Find where the given text appears and provide that cell's center as (X, Y) coordinate. 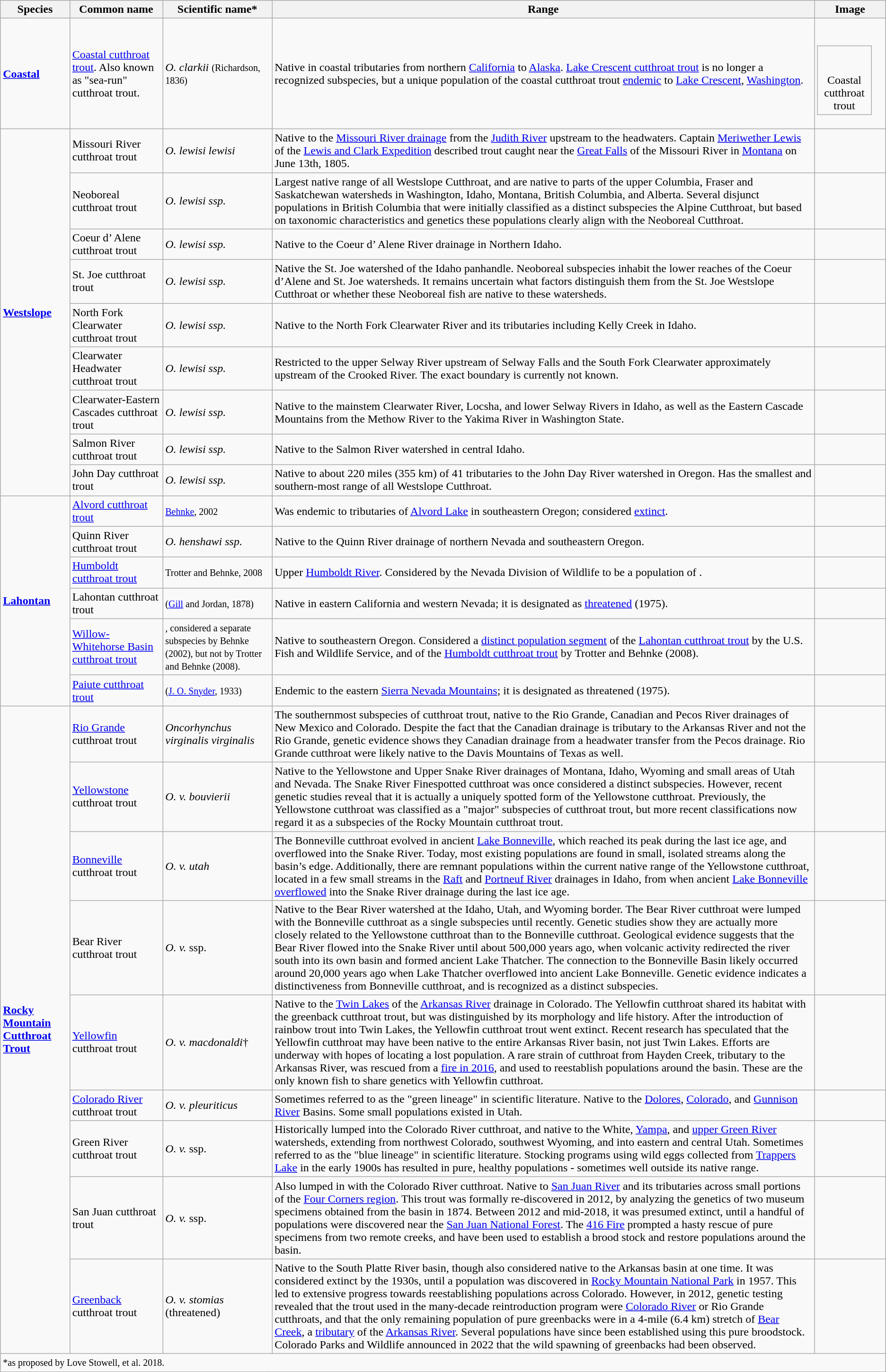
O. v. stomias (threatened) (218, 1306)
*as proposed by Love Stowell, et al. 2018. (443, 1363)
O. v. pleuriticus (218, 1106)
O. v. bouvierii (218, 797)
Native to the North Fork Clearwater River and its tributaries including Kelly Creek in Idaho. (543, 325)
Quinn River cutthroat trout (116, 541)
Coeur d’ Alene cutthroat trout (116, 244)
Trotter and Behnke, 2008 (218, 573)
Green River cutthroat trout (116, 1149)
Species (35, 9)
Willow-Whitehorse Basin cutthroat trout (116, 646)
Alvord cutthroat trout (116, 511)
Image (850, 9)
Humboldt cutthroat trout (116, 573)
Native in eastern California and western Nevada; it is designated as threatened (1975). (543, 603)
, considered a separate subspecies by Behnke (2002), but not by Trotter and Behnke (2008). (218, 646)
Neoboreal cutthroat trout (116, 201)
Bear River cutthroat trout (116, 948)
O. v. macdonaldi† (218, 1043)
Rio Grande cutthroat trout (116, 734)
Lahontan cutthroat trout (116, 603)
Coastal (35, 74)
O. clarkii (Richardson, 1836) (218, 74)
Behnke, 2002 (218, 511)
Clearwater Headwater cutthroat trout (116, 369)
Scientific name* (218, 9)
Salmon River cutthroat trout (116, 450)
O. v. utah (218, 866)
Common name (116, 9)
Rocky Mountain Cutthroat Trout (35, 1030)
St. Joe cutthroat trout (116, 282)
Endemic to the eastern Sierra Nevada Mountains; it is designated as threatened (1975). (543, 690)
Native to the Quinn River drainage of northern Nevada and southeastern Oregon. (543, 541)
Clearwater-Eastern Cascades cutthroat trout (116, 412)
Bonneville cutthroat trout (116, 866)
Paiute cutthroat trout (116, 690)
John Day cutthroat trout (116, 480)
Greenback cutthroat trout (116, 1306)
San Juan cutthroat trout (116, 1218)
Oncorhynchus virginalis virginalis (218, 734)
Coastal cutthroat trout. Also known as "sea-run" cutthroat trout. (116, 74)
Yellowfin cutthroat trout (116, 1043)
Upper Humboldt River. Considered by the Nevada Division of Wildlife to be a population of . (543, 573)
Yellowstone cutthroat trout (116, 797)
Native to the Salmon River watershed in central Idaho. (543, 450)
O. henshawi ssp. (218, 541)
(J. O. Snyder, 1933) (218, 690)
Colorado River cutthroat trout (116, 1106)
North Fork Clearwater cutthroat trout (116, 325)
Lahontan (35, 601)
Missouri River cutthroat trout (116, 150)
Range (543, 9)
Native to the Coeur d’ Alene River drainage in Northern Idaho. (543, 244)
Was endemic to tributaries of Alvord Lake in southeastern Oregon; considered extinct. (543, 511)
(Gill and Jordan, 1878) (218, 603)
O. lewisi lewisi (218, 150)
Westslope (35, 312)
